Pinpoint the cell where the given text exists, returning its [x, y] midpoint coordinate. 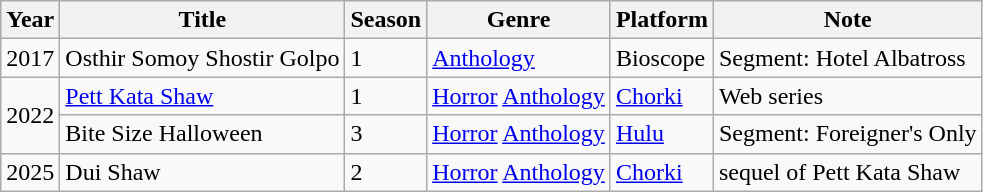
2025 [30, 172]
Segment: Hotel Albatross [848, 58]
Osthir Somoy Shostir Golpo [202, 58]
2022 [30, 115]
Pett Kata Shaw [202, 96]
sequel of Pett Kata Shaw [848, 172]
Anthology [519, 58]
Season [386, 20]
2017 [30, 58]
Bioscope [662, 58]
Segment: Foreigner's Only [848, 134]
Bite Size Halloween [202, 134]
2 [386, 172]
Title [202, 20]
3 [386, 134]
Dui Shaw [202, 172]
Genre [519, 20]
Note [848, 20]
Platform [662, 20]
Year [30, 20]
Hulu [662, 134]
Web series [848, 96]
